Detect which cell encompasses the target text, then output its (x, y) center coordinate. 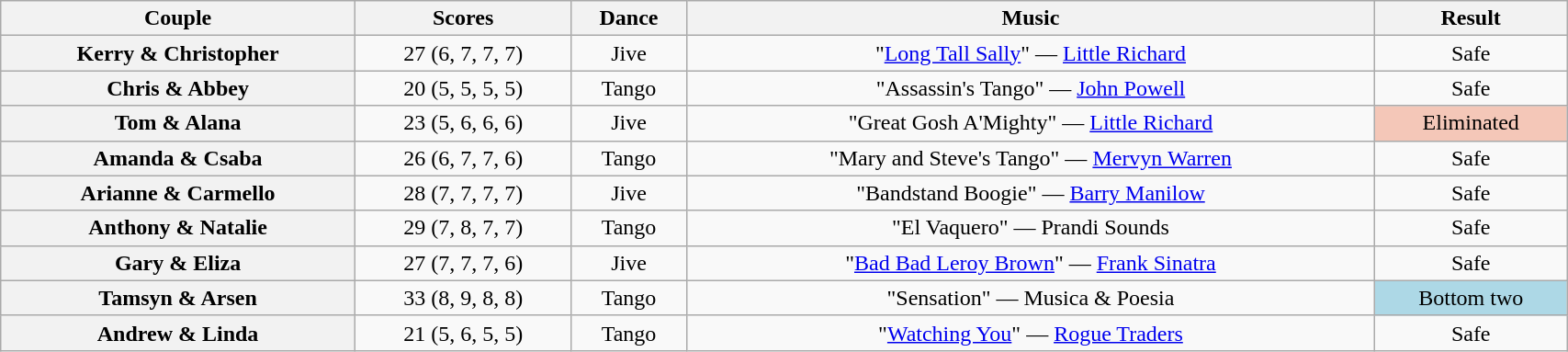
Scores (463, 18)
28 (7, 7, 7, 7) (463, 193)
Couple (178, 18)
33 (8, 9, 8, 8) (463, 298)
23 (5, 6, 6, 6) (463, 123)
Arianne & Carmello (178, 193)
Anthony & Natalie (178, 228)
"Sensation" — Musica & Poesia (1031, 298)
26 (6, 7, 7, 6) (463, 158)
21 (5, 6, 5, 5) (463, 333)
"Watching You" — Rogue Traders (1031, 333)
"Long Tall Sally" — Little Richard (1031, 53)
27 (7, 7, 7, 6) (463, 263)
"Mary and Steve's Tango" — Mervyn Warren (1031, 158)
29 (7, 8, 7, 7) (463, 228)
"Great Gosh A'Mighty" — Little Richard (1031, 123)
Kerry & Christopher (178, 53)
Result (1472, 18)
"Bandstand Boogie" — Barry Manilow (1031, 193)
Amanda & Csaba (178, 158)
"Assassin's Tango" — John Powell (1031, 88)
"El Vaquero" — Prandi Sounds (1031, 228)
20 (5, 5, 5, 5) (463, 88)
Tamsyn & Arsen (178, 298)
"Bad Bad Leroy Brown" — Frank Sinatra (1031, 263)
Gary & Eliza (178, 263)
27 (6, 7, 7, 7) (463, 53)
Bottom two (1472, 298)
Dance (628, 18)
Eliminated (1472, 123)
Chris & Abbey (178, 88)
Andrew & Linda (178, 333)
Tom & Alana (178, 123)
Music (1031, 18)
